Locate the cell with the specified text and output its (X, Y) center coordinate. 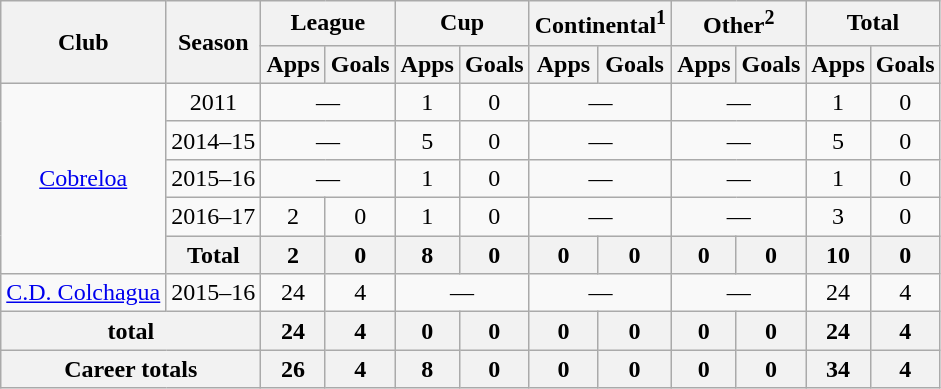
34 (838, 369)
Season (214, 42)
26 (293, 369)
League (328, 24)
Other2 (739, 24)
total (131, 331)
Continental1 (600, 24)
2016–17 (214, 217)
10 (838, 255)
3 (838, 217)
2011 (214, 102)
Cup (462, 24)
Cobreloa (84, 178)
Career totals (131, 369)
Club (84, 42)
2014–15 (214, 140)
C.D. Colchagua (84, 293)
